Return [x, y] of the center of cell containing provided text 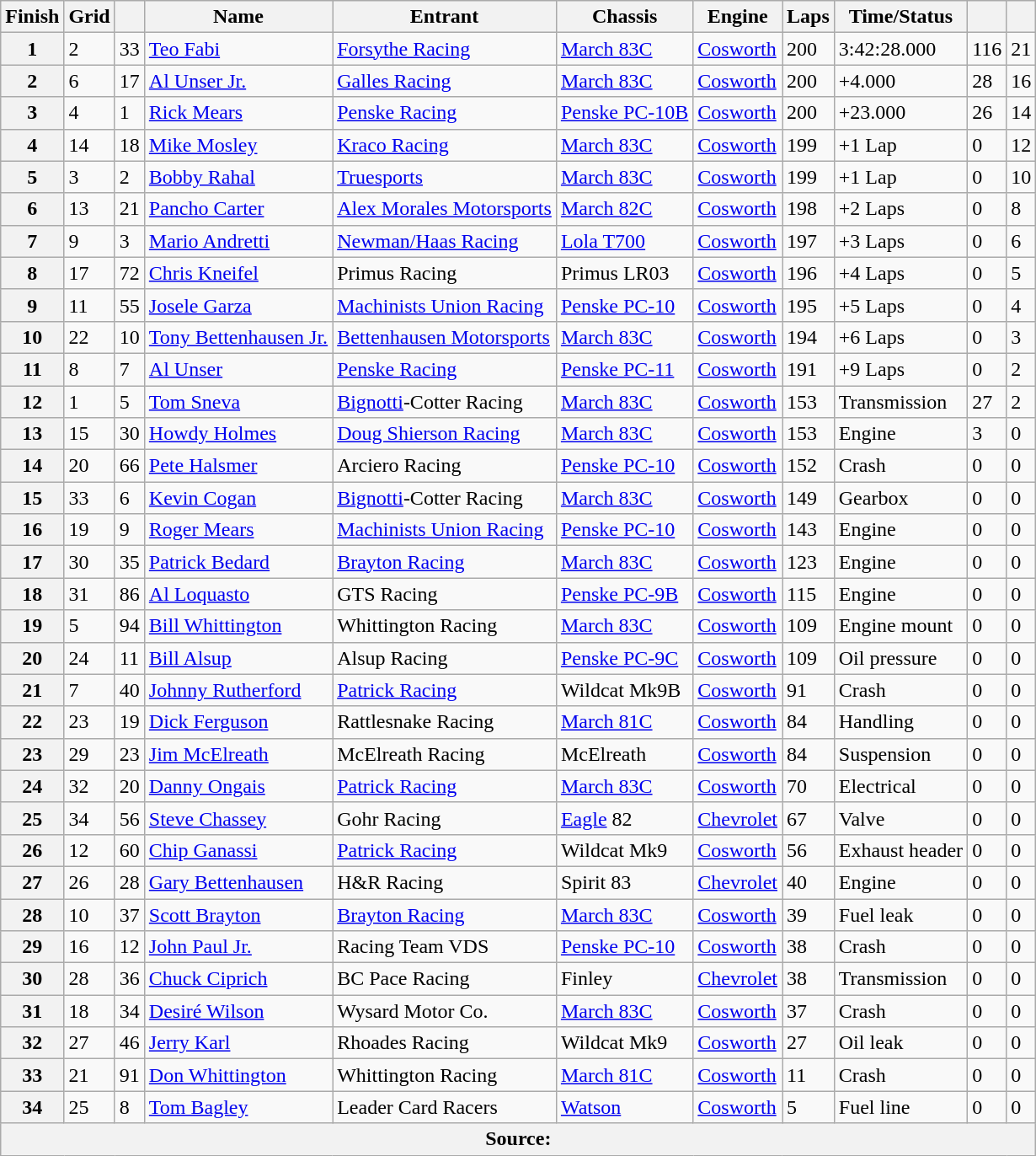
Jim McElreath [238, 754]
Mike Mosley [238, 145]
Suspension [900, 754]
+23.000 [900, 113]
Desiré Wilson [238, 1011]
Name [238, 17]
Wysard Motor Co. [445, 1011]
115 [808, 594]
McElreath Racing [445, 754]
Bobby Rahal [238, 177]
John Paul Jr. [238, 947]
Jerry Karl [238, 1043]
72 [130, 273]
Bettenhausen Motorsports [445, 337]
Chuck Ciprich [238, 979]
Penske PC-10B [624, 113]
94 [130, 626]
Gearbox [900, 498]
Oil leak [900, 1043]
Tony Bettenhausen Jr. [238, 337]
Kevin Cogan [238, 498]
Spirit 83 [624, 882]
Don Whittington [238, 1075]
H&R Racing [445, 882]
Finley [624, 979]
Bill Whittington [238, 626]
149 [808, 498]
195 [808, 305]
196 [808, 273]
Exhaust header [900, 850]
Danny Ongais [238, 786]
Engine mount [900, 626]
67 [808, 818]
Leader Card Racers [445, 1107]
143 [808, 530]
Laps [808, 17]
Gohr Racing [445, 818]
86 [130, 594]
Gary Bettenhausen [238, 882]
66 [130, 466]
Bill Alsup [238, 658]
Grid [89, 17]
+6 Laps [900, 337]
Al Loquasto [238, 594]
GTS Racing [445, 594]
Steve Chassey [238, 818]
Mario Andretti [238, 241]
Roger Mears [238, 530]
70 [808, 786]
Howdy Holmes [238, 434]
Chip Ganassi [238, 850]
Al Unser [238, 369]
+9 Laps [900, 369]
Eagle 82 [624, 818]
197 [808, 241]
Finish [32, 17]
Wildcat Mk9B [624, 690]
March 82C [624, 209]
Racing Team VDS [445, 947]
Pete Halsmer [238, 466]
Patrick Bedard [238, 562]
Chris Kneifel [238, 273]
Pancho Carter [238, 209]
McElreath [624, 754]
Arciero Racing [445, 466]
Alex Morales Motorsports [445, 209]
+5 Laps [900, 305]
Chassis [624, 17]
Entrant [445, 17]
Truesports [445, 177]
46 [130, 1043]
Teo Fabi [238, 49]
116 [987, 49]
Josele Garza [238, 305]
35 [130, 562]
Al Unser Jr. [238, 81]
Primus LR03 [624, 273]
Scott Brayton [238, 914]
198 [808, 209]
Handling [900, 722]
Penske PC-9C [624, 658]
194 [808, 337]
Rick Mears [238, 113]
Time/Status [900, 17]
Tom Bagley [238, 1107]
Lola T700 [624, 241]
Penske PC-11 [624, 369]
Watson [624, 1107]
Doug Shierson Racing [445, 434]
Forsythe Racing [445, 49]
Rhoades Racing [445, 1043]
Penske PC-9B [624, 594]
Tom Sneva [238, 402]
123 [808, 562]
+3 Laps [900, 241]
BC Pace Racing [445, 979]
Oil pressure [900, 658]
Alsup Racing [445, 658]
+4.000 [900, 81]
Fuel line [900, 1107]
+2 Laps [900, 209]
152 [808, 466]
55 [130, 305]
Primus Racing [445, 273]
Kraco Racing [445, 145]
Dick Ferguson [238, 722]
60 [130, 850]
Galles Racing [445, 81]
+4 Laps [900, 273]
Electrical [900, 786]
Valve [900, 818]
3:42:28.000 [900, 49]
Source: [519, 1139]
39 [808, 914]
191 [808, 369]
36 [130, 979]
Rattlesnake Racing [445, 722]
Fuel leak [900, 914]
Johnny Rutherford [238, 690]
Newman/Haas Racing [445, 241]
